For the text-containing cell, return its midpoint in [x, y] coordinate format. 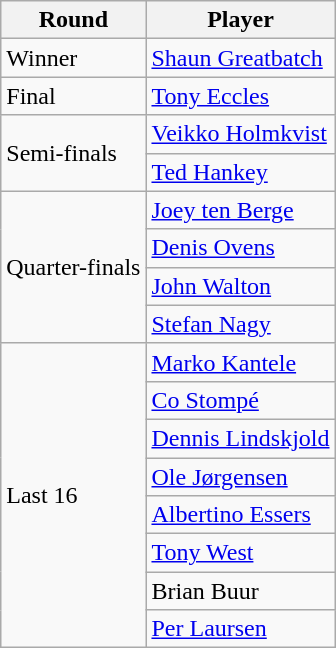
Semi-finals [74, 153]
Co Stompé [240, 400]
John Walton [240, 286]
Joey ten Berge [240, 210]
Quarter-finals [74, 267]
Winner [74, 58]
Shaun Greatbatch [240, 58]
Ted Hankey [240, 172]
Denis Ovens [240, 248]
Veikko Holmkvist [240, 134]
Tony West [240, 553]
Stefan Nagy [240, 324]
Player [240, 20]
Last 16 [74, 495]
Albertino Essers [240, 515]
Final [74, 96]
Per Laursen [240, 629]
Marko Kantele [240, 362]
Ole Jørgensen [240, 477]
Dennis Lindskjold [240, 438]
Round [74, 20]
Brian Buur [240, 591]
Tony Eccles [240, 96]
